Search for the cell housing the specified text and yield its (x, y) center coordinate. 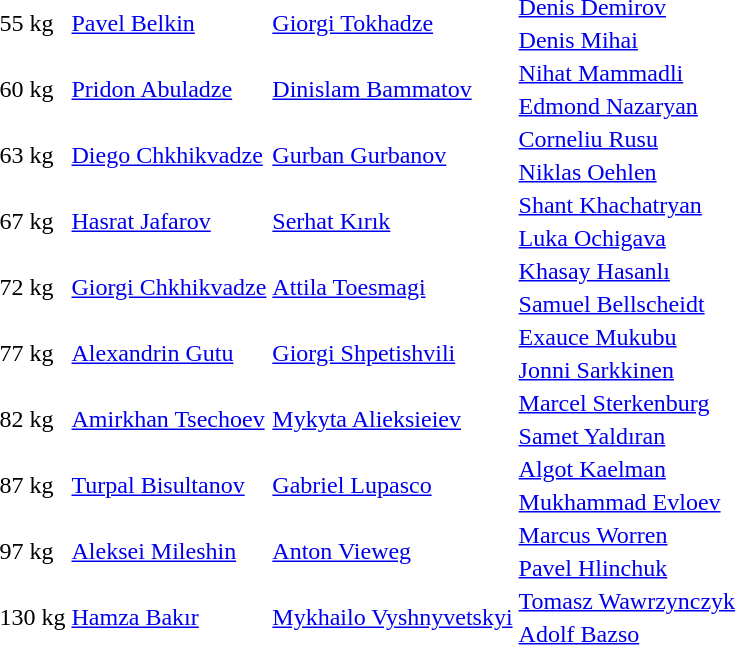
Aleksei Mileshin (169, 552)
Hasrat Jafarov (169, 222)
Gurban Gurbanov (392, 156)
Diego Chkhikvadze (169, 156)
Mykyta Alieksieiev (392, 420)
Dinislam Bammatov (392, 90)
Turpal Bisultanov (169, 486)
Gabriel Lupasco (392, 486)
Pridon Abuladze (169, 90)
Giorgi Chkhikvadze (169, 288)
Anton Vieweg (392, 552)
Alexandrin Gutu (169, 354)
Giorgi Shpetishvili (392, 354)
Attila Toesmagi (392, 288)
Amirkhan Tsechoev (169, 420)
Serhat Kırık (392, 222)
